From the cell containing the given text, extract its center point as [X, Y] coordinate. 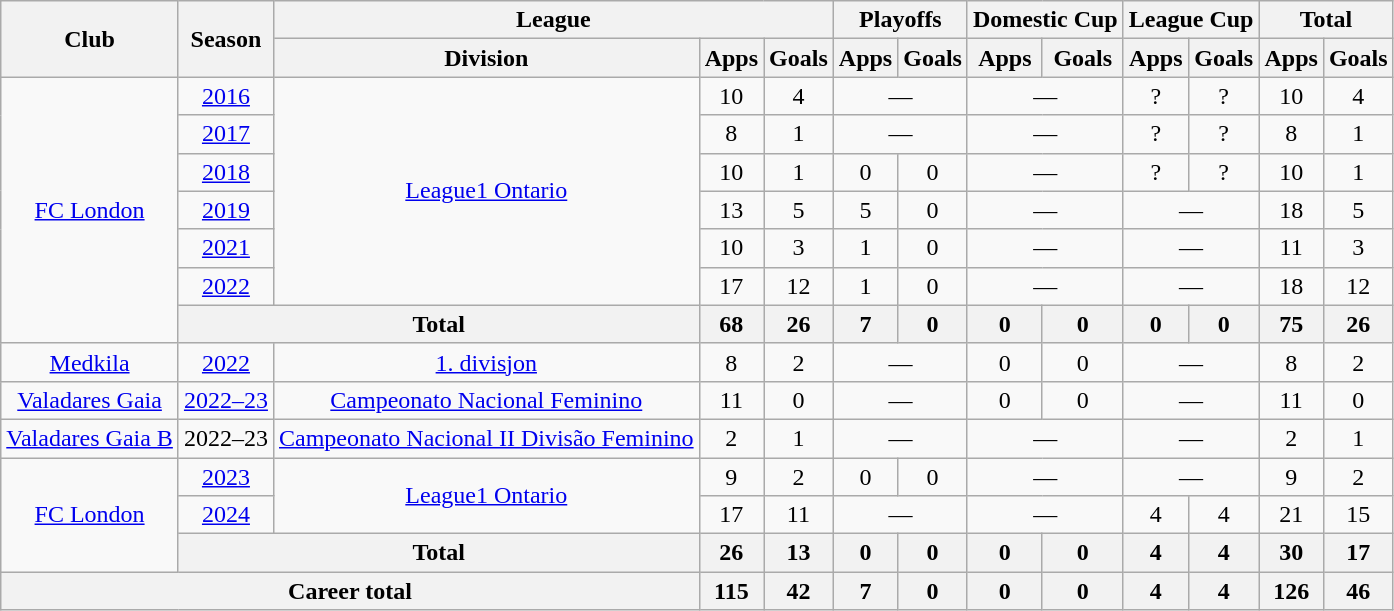
126 [1291, 591]
21 [1291, 515]
Playoffs [900, 20]
42 [799, 591]
115 [731, 591]
Division [486, 58]
League Cup [1191, 20]
1. divisjon [486, 362]
Valadares Gaia B [90, 438]
Campeonato Nacional Feminino [486, 400]
46 [1358, 591]
2018 [226, 172]
Season [226, 39]
75 [1291, 324]
30 [1291, 553]
Campeonato Nacional II Divisão Feminino [486, 438]
Medkila [90, 362]
Domestic Cup [1045, 20]
Valadares Gaia [90, 400]
2021 [226, 248]
68 [731, 324]
15 [1358, 515]
2016 [226, 96]
2024 [226, 515]
2023 [226, 477]
2019 [226, 210]
2017 [226, 134]
League [553, 20]
Career total [350, 591]
Club [90, 39]
